Provide the (x, y) coordinate of the cell's center where the given text is located.  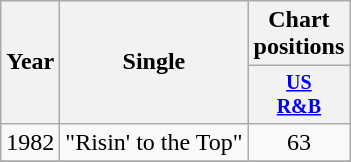
Single (154, 62)
"Risin' to the Top" (154, 142)
USR&B (299, 94)
Chart positions (299, 34)
Year (30, 62)
63 (299, 142)
1982 (30, 142)
